Search for the cell housing the specified text and yield its [X, Y] center coordinate. 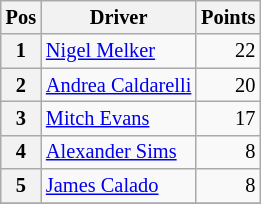
22 [228, 51]
3 [21, 118]
5 [21, 186]
2 [21, 85]
Pos [21, 17]
1 [21, 51]
James Calado [118, 186]
4 [21, 152]
Alexander Sims [118, 152]
20 [228, 85]
Nigel Melker [118, 51]
Driver [118, 17]
17 [228, 118]
Points [228, 17]
Mitch Evans [118, 118]
Andrea Caldarelli [118, 85]
